Determine the (x, y) coordinate at the center of the cell enclosing the given text.  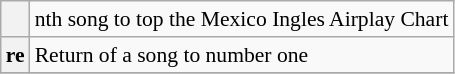
Return of a song to number one (242, 55)
nth song to top the Mexico Ingles Airplay Chart (242, 19)
re (16, 55)
